Locate the cell with the specified text and output its [x, y] center coordinate. 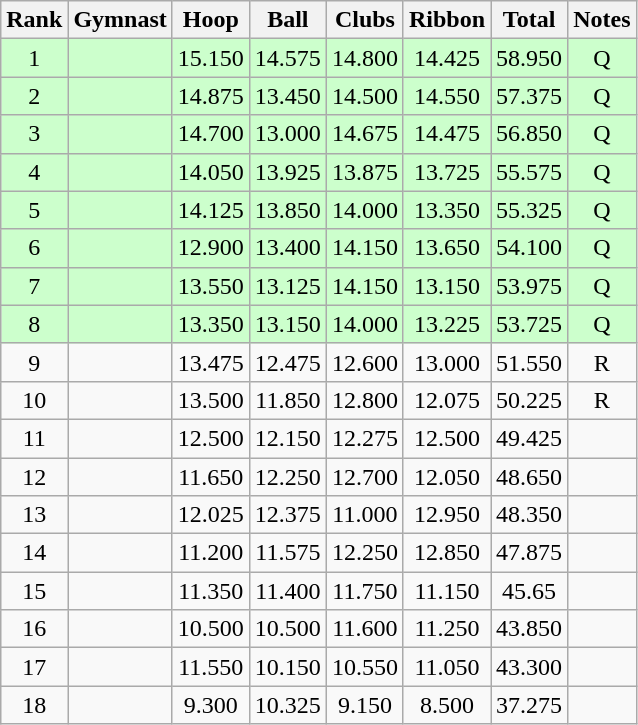
53.725 [530, 324]
13.450 [288, 96]
11.350 [210, 591]
12.950 [446, 515]
14.050 [210, 172]
12.025 [210, 515]
37.275 [530, 705]
14.550 [446, 96]
14.875 [210, 96]
12.150 [288, 438]
49.425 [530, 438]
14.800 [364, 58]
2 [34, 96]
10.550 [364, 667]
13 [34, 515]
14.675 [364, 134]
11 [34, 438]
47.875 [530, 553]
50.225 [530, 400]
14.125 [210, 210]
48.650 [530, 477]
45.65 [530, 591]
12.050 [446, 477]
53.975 [530, 286]
17 [34, 667]
13.475 [210, 362]
Notes [602, 20]
9 [34, 362]
12.850 [446, 553]
11.050 [446, 667]
11.000 [364, 515]
43.850 [530, 629]
12.600 [364, 362]
13.550 [210, 286]
15.150 [210, 58]
Total [530, 20]
11.150 [446, 591]
14.575 [288, 58]
55.325 [530, 210]
14.425 [446, 58]
51.550 [530, 362]
48.350 [530, 515]
43.300 [530, 667]
13.400 [288, 248]
4 [34, 172]
14 [34, 553]
3 [34, 134]
13.850 [288, 210]
13.875 [364, 172]
10 [34, 400]
Clubs [364, 20]
11.575 [288, 553]
57.375 [530, 96]
15 [34, 591]
9.300 [210, 705]
13.650 [446, 248]
13.500 [210, 400]
Hoop [210, 20]
12.900 [210, 248]
7 [34, 286]
14.500 [364, 96]
11.250 [446, 629]
13.925 [288, 172]
12 [34, 477]
6 [34, 248]
8.500 [446, 705]
Gymnast [120, 20]
8 [34, 324]
12.475 [288, 362]
11.750 [364, 591]
10.150 [288, 667]
12.375 [288, 515]
55.575 [530, 172]
12.075 [446, 400]
11.400 [288, 591]
11.550 [210, 667]
12.275 [364, 438]
Ribbon [446, 20]
56.850 [530, 134]
14.475 [446, 134]
Rank [34, 20]
16 [34, 629]
58.950 [530, 58]
14.700 [210, 134]
Ball [288, 20]
11.650 [210, 477]
13.225 [446, 324]
11.600 [364, 629]
11.200 [210, 553]
54.100 [530, 248]
12.800 [364, 400]
13.725 [446, 172]
13.125 [288, 286]
11.850 [288, 400]
18 [34, 705]
1 [34, 58]
9.150 [364, 705]
5 [34, 210]
12.700 [364, 477]
10.325 [288, 705]
